Identify which cell holds the provided text, then report its (x, y) central coordinate. 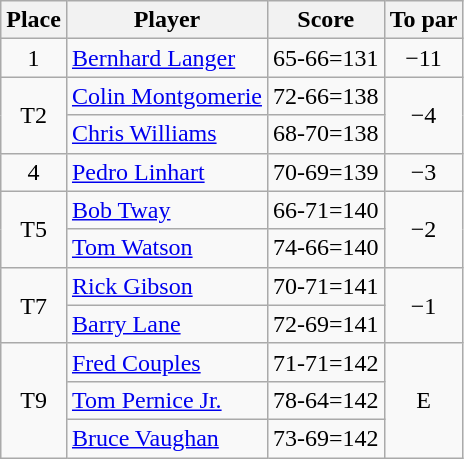
Fred Couples (166, 362)
−11 (424, 58)
Chris Williams (166, 134)
78-64=142 (326, 400)
Pedro Linhart (166, 172)
T2 (34, 115)
4 (34, 172)
70-71=141 (326, 286)
−1 (424, 305)
68-70=138 (326, 134)
Bruce Vaughan (166, 438)
−3 (424, 172)
72-66=138 (326, 96)
71-71=142 (326, 362)
Bob Tway (166, 210)
Player (166, 20)
66-71=140 (326, 210)
Tom Watson (166, 248)
Place (34, 20)
73-69=142 (326, 438)
−4 (424, 115)
T7 (34, 305)
Colin Montgomerie (166, 96)
65-66=131 (326, 58)
1 (34, 58)
E (424, 400)
To par (424, 20)
Barry Lane (166, 324)
74-66=140 (326, 248)
−2 (424, 229)
Tom Pernice Jr. (166, 400)
Score (326, 20)
Bernhard Langer (166, 58)
72-69=141 (326, 324)
T5 (34, 229)
T9 (34, 400)
Rick Gibson (166, 286)
70-69=139 (326, 172)
